Find where the given text appears and provide that cell's center as [X, Y] coordinate. 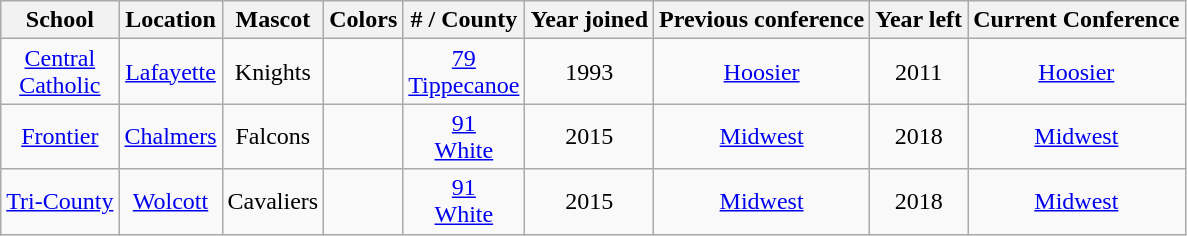
Falcons [273, 136]
Chalmers [170, 136]
2011 [919, 72]
CentralCatholic [60, 72]
1993 [590, 72]
Year joined [590, 20]
School [60, 20]
79 Tippecanoe [464, 72]
Tri-County [60, 202]
Year left [919, 20]
Mascot [273, 20]
# / County [464, 20]
Location [170, 20]
Cavaliers [273, 202]
Lafayette [170, 72]
Colors [364, 20]
Previous conference [762, 20]
Wolcott [170, 202]
Frontier [60, 136]
Current Conference [1076, 20]
Knights [273, 72]
